Find where the given text appears and provide that cell's center as [x, y] coordinate. 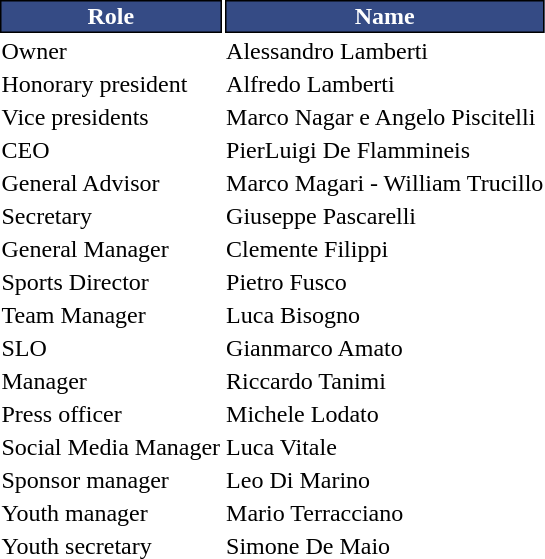
General Advisor [111, 183]
Honorary president [111, 84]
Riccardo Tanimi [385, 381]
Giuseppe Pascarelli [385, 216]
Clemente Filippi [385, 249]
Michele Lodato [385, 414]
Alessandro Lamberti [385, 51]
Owner [111, 51]
Manager [111, 381]
Team Manager [111, 315]
Secretary [111, 216]
Social Media Manager [111, 447]
Marco Nagar e Angelo Piscitelli [385, 117]
Press officer [111, 414]
Sports Director [111, 282]
Youth manager [111, 513]
Pietro Fusco [385, 282]
Alfredo Lamberti [385, 84]
Marco Magari - William Trucillo [385, 183]
Role [111, 16]
Leo Di Marino [385, 480]
PierLuigi De Flammineis [385, 150]
Name [385, 16]
CEO [111, 150]
General Manager [111, 249]
Luca Vitale [385, 447]
Vice presidents [111, 117]
Gianmarco Amato [385, 348]
Mario Terracciano [385, 513]
Luca Bisogno [385, 315]
Sponsor manager [111, 480]
SLO [111, 348]
